From the cell containing the given text, extract its center point as [x, y] coordinate. 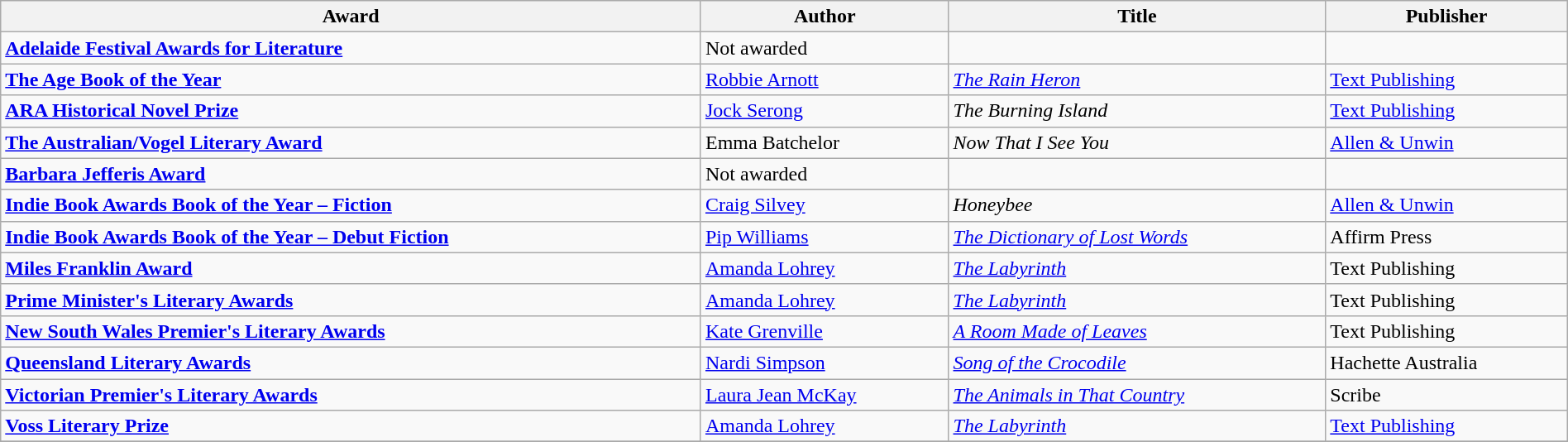
Barbara Jefferis Award [351, 174]
Author [825, 17]
Voss Literary Prize [351, 426]
Now That I See You [1137, 142]
Adelaide Festival Awards for Literature [351, 48]
Miles Franklin Award [351, 268]
Indie Book Awards Book of the Year – Fiction [351, 205]
The Burning Island [1137, 111]
Title [1137, 17]
Prime Minister's Literary Awards [351, 300]
ARA Historical Novel Prize [351, 111]
Emma Batchelor [825, 142]
Nardi Simpson [825, 363]
The Australian/Vogel Literary Award [351, 142]
New South Wales Premier's Literary Awards [351, 331]
Publisher [1446, 17]
Scribe [1446, 395]
Indie Book Awards Book of the Year – Debut Fiction [351, 237]
The Dictionary of Lost Words [1137, 237]
Kate Grenville [825, 331]
Queensland Literary Awards [351, 363]
The Rain Heron [1137, 79]
Affirm Press [1446, 237]
Pip Williams [825, 237]
Award [351, 17]
Laura Jean McKay [825, 395]
Song of the Crocodile [1137, 363]
Victorian Premier's Literary Awards [351, 395]
Robbie Arnott [825, 79]
A Room Made of Leaves [1137, 331]
The Animals in That Country [1137, 395]
Hachette Australia [1446, 363]
Jock Serong [825, 111]
The Age Book of the Year [351, 79]
Craig Silvey [825, 205]
Honeybee [1137, 205]
